Scan for the cell matching the given text and deliver its (x, y) coordinate at center. 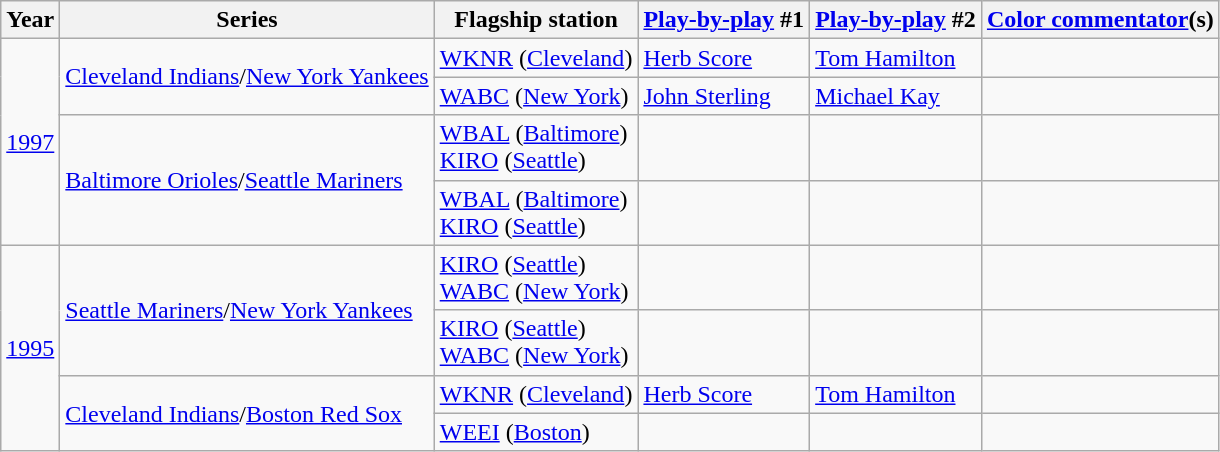
Cleveland Indians/Boston Red Sox (247, 413)
1995 (30, 348)
Color commentator(s) (1100, 20)
Michael Kay (896, 96)
Year (30, 20)
Flagship station (536, 20)
Seattle Mariners/New York Yankees (247, 310)
1997 (30, 142)
Cleveland Indians/New York Yankees (247, 77)
Play-by-play #1 (724, 20)
Baltimore Orioles/Seattle Mariners (247, 180)
John Sterling (724, 96)
WEEI (Boston) (536, 432)
Series (247, 20)
WABC (New York) (536, 96)
Play-by-play #2 (896, 20)
